Detect which cell encompasses the target text, then output its [x, y] center coordinate. 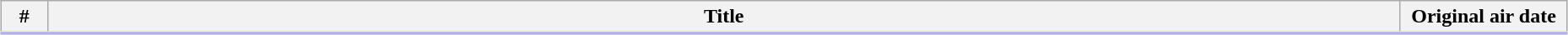
Original air date [1484, 17]
Title [724, 17]
# [24, 17]
